Return the (x, y) coordinate for the center point of the cell that contains the specified text.  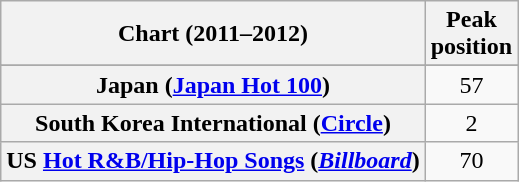
Japan (Japan Hot 100) (213, 85)
Chart (2011–2012) (213, 34)
57 (471, 85)
South Korea International (Circle) (213, 123)
2 (471, 123)
Peakposition (471, 34)
US Hot R&B/Hip-Hop Songs (Billboard) (213, 161)
70 (471, 161)
